Extract the [x, y] coordinate from the center of the cell holding the provided text.  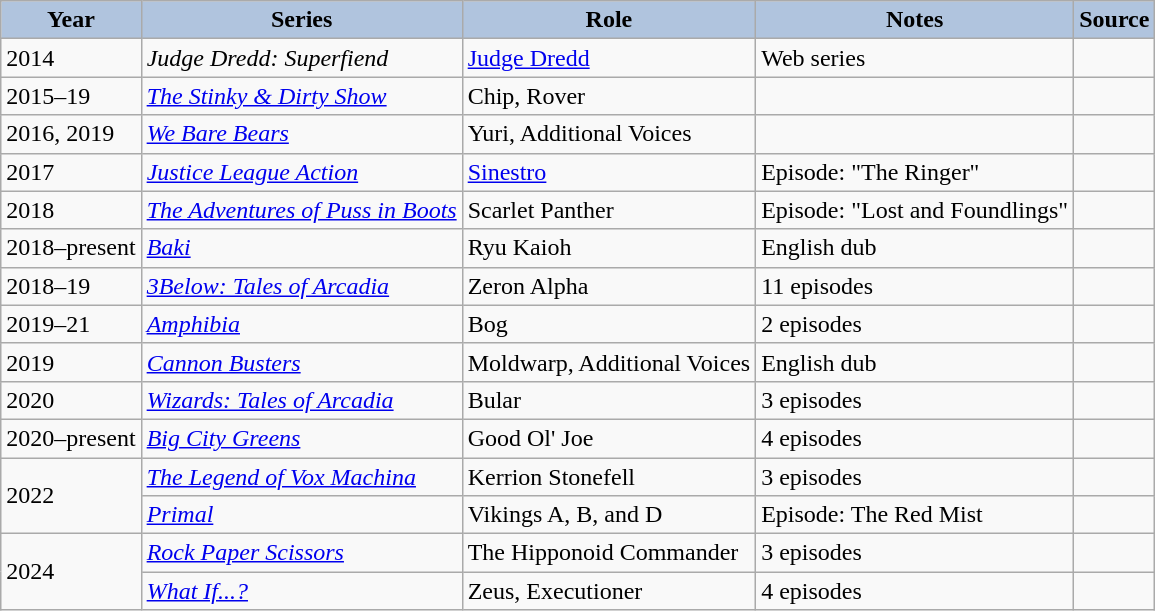
Baki [302, 248]
Kerrion Stonefell [609, 477]
Primal [302, 515]
Sinestro [609, 172]
Notes [915, 20]
Judge Dredd: Superfiend [302, 58]
2016, 2019 [71, 134]
2019–21 [71, 324]
2018–19 [71, 286]
2020 [71, 400]
2022 [71, 496]
Cannon Busters [302, 362]
Wizards: Tales of Arcadia [302, 400]
Vikings A, B, and D [609, 515]
The Legend of Vox Machina [302, 477]
Moldwarp, Additional Voices [609, 362]
Source [1114, 20]
The Hipponoid Commander [609, 553]
Bular [609, 400]
Series [302, 20]
2014 [71, 58]
Yuri, Additional Voices [609, 134]
Scarlet Panther [609, 210]
Good Ol' Joe [609, 438]
Bog [609, 324]
Judge Dredd [609, 58]
2024 [71, 572]
3Below: Tales of Arcadia [302, 286]
2 episodes [915, 324]
The Stinky & Dirty Show [302, 96]
Year [71, 20]
Role [609, 20]
We Bare Bears [302, 134]
2017 [71, 172]
Episode: The Red Mist [915, 515]
Zeus, Executioner [609, 591]
11 episodes [915, 286]
Chip, Rover [609, 96]
Big City Greens [302, 438]
What If...? [302, 591]
2019 [71, 362]
The Adventures of Puss in Boots [302, 210]
2018–present [71, 248]
Justice League Action [302, 172]
Ryu Kaioh [609, 248]
Zeron Alpha [609, 286]
Episode: "The Ringer" [915, 172]
2020–present [71, 438]
Rock Paper Scissors [302, 553]
2018 [71, 210]
Amphibia [302, 324]
Episode: "Lost and Foundlings" [915, 210]
Web series [915, 58]
2015–19 [71, 96]
